Extract the [x, y] coordinate from the center of the cell holding the provided text.  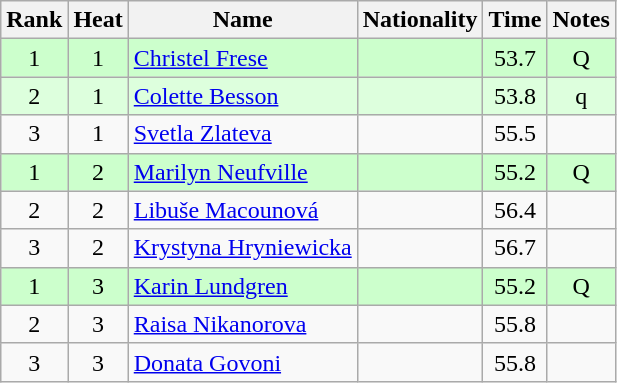
q [581, 96]
53.7 [515, 58]
Donata Govoni [242, 362]
56.7 [515, 248]
Raisa Nikanorova [242, 324]
Nationality [420, 20]
55.5 [515, 134]
Name [242, 20]
Notes [581, 20]
Karin Lundgren [242, 286]
Heat [98, 20]
Marilyn Neufville [242, 172]
Libuše Macounová [242, 210]
Time [515, 20]
Svetla Zlateva [242, 134]
53.8 [515, 96]
Rank [34, 20]
Christel Frese [242, 58]
56.4 [515, 210]
Colette Besson [242, 96]
Krystyna Hryniewicka [242, 248]
